Locate the cell with the specified text and output its [x, y] center coordinate. 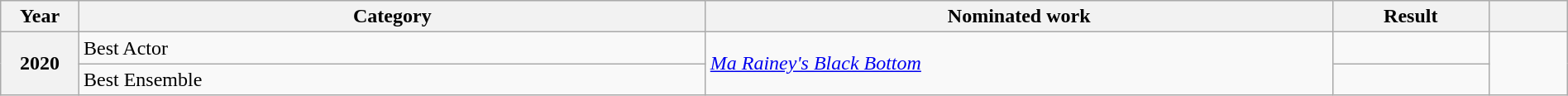
Ma Rainey's Black Bottom [1019, 64]
Nominated work [1019, 17]
Year [40, 17]
Best Actor [392, 48]
Best Ensemble [392, 79]
Result [1411, 17]
2020 [40, 64]
Category [392, 17]
